Capture the cell that displays the provided text and extract its (X, Y) central coordinate. 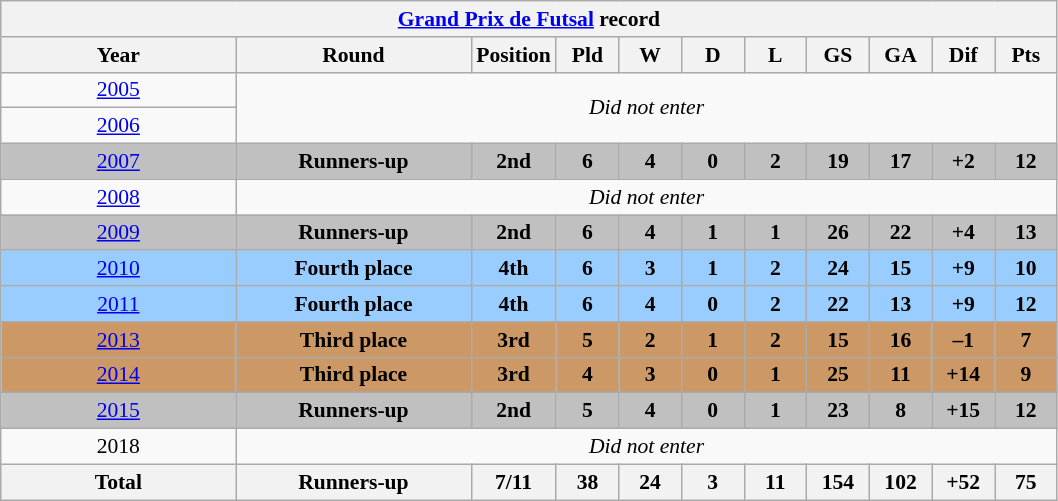
Dif (964, 55)
2015 (118, 411)
38 (588, 482)
L (776, 55)
19 (838, 162)
GA (900, 55)
154 (838, 482)
Year (118, 55)
10 (1026, 269)
8 (900, 411)
Position (514, 55)
2013 (118, 340)
+15 (964, 411)
Grand Prix de Futsal record (529, 19)
2014 (118, 375)
2005 (118, 90)
7 (1026, 340)
D (712, 55)
+4 (964, 233)
2007 (118, 162)
Total (118, 482)
25 (838, 375)
–1 (964, 340)
Pld (588, 55)
+52 (964, 482)
2018 (118, 447)
2006 (118, 126)
+14 (964, 375)
26 (838, 233)
Pts (1026, 55)
W (650, 55)
Round (354, 55)
75 (1026, 482)
7/11 (514, 482)
2010 (118, 269)
23 (838, 411)
16 (900, 340)
GS (838, 55)
2011 (118, 304)
2009 (118, 233)
2008 (118, 197)
+2 (964, 162)
17 (900, 162)
102 (900, 482)
9 (1026, 375)
